Search for the cell housing the specified text and yield its (X, Y) center coordinate. 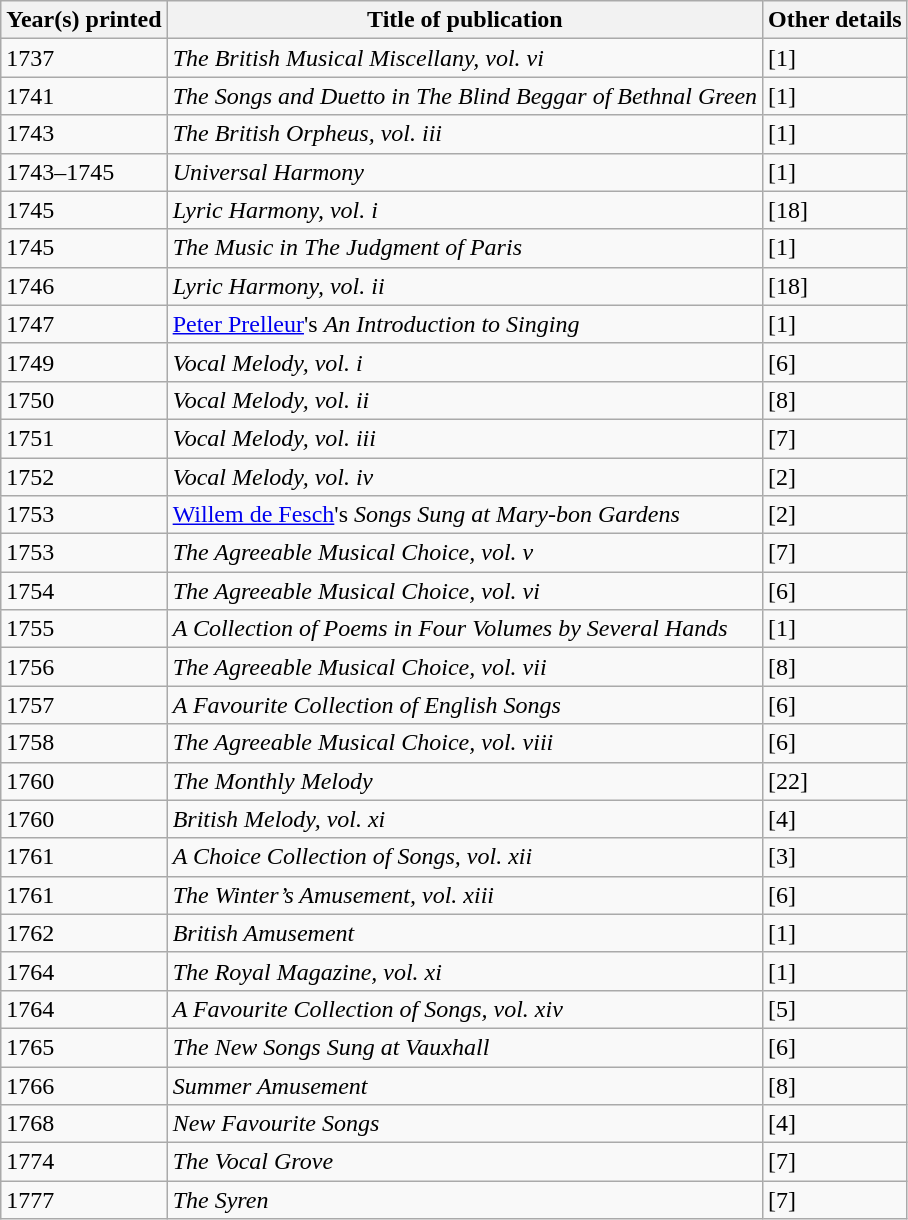
1746 (84, 286)
1741 (84, 96)
Peter Prelleur's An Introduction to Singing (464, 324)
New Favourite Songs (464, 1124)
1756 (84, 667)
Lyric Harmony, vol. ii (464, 286)
1754 (84, 591)
1750 (84, 400)
A Collection of Poems in Four Volumes by Several Hands (464, 629)
1774 (84, 1162)
The New Songs Sung at Vauxhall (464, 1047)
Year(s) printed (84, 20)
1749 (84, 362)
1762 (84, 933)
1751 (84, 438)
1757 (84, 705)
British Amusement (464, 933)
The Syren (464, 1200)
1765 (84, 1047)
Universal Harmony (464, 172)
1747 (84, 324)
The Agreeable Musical Choice, vol. viii (464, 743)
The Monthly Melody (464, 781)
The Winter’s Amusement, vol. xiii (464, 895)
1768 (84, 1124)
The Agreeable Musical Choice, vol. v (464, 553)
The British Musical Miscellany, vol. vi (464, 58)
Vocal Melody, vol. ii (464, 400)
The Music in The Judgment of Paris (464, 248)
The Songs and Duetto in The Blind Beggar of Bethnal Green (464, 96)
Other details (836, 20)
Vocal Melody, vol. iii (464, 438)
A Favourite Collection of English Songs (464, 705)
1737 (84, 58)
Willem de Fesch's Songs Sung at Mary-bon Gardens (464, 515)
[5] (836, 1009)
[22] (836, 781)
Lyric Harmony, vol. i (464, 210)
1755 (84, 629)
1743–1745 (84, 172)
The Royal Magazine, vol. xi (464, 971)
The Vocal Grove (464, 1162)
The Agreeable Musical Choice, vol. vi (464, 591)
1766 (84, 1085)
[3] (836, 857)
1777 (84, 1200)
1752 (84, 477)
British Melody, vol. xi (464, 819)
Summer Amusement (464, 1085)
The British Orpheus, vol. iii (464, 134)
A Favourite Collection of Songs, vol. xiv (464, 1009)
Vocal Melody, vol. iv (464, 477)
A Choice Collection of Songs, vol. xii (464, 857)
The Agreeable Musical Choice, vol. vii (464, 667)
Title of publication (464, 20)
1743 (84, 134)
1758 (84, 743)
Vocal Melody, vol. i (464, 362)
